Capture the cell that displays the provided text and extract its [X, Y] central coordinate. 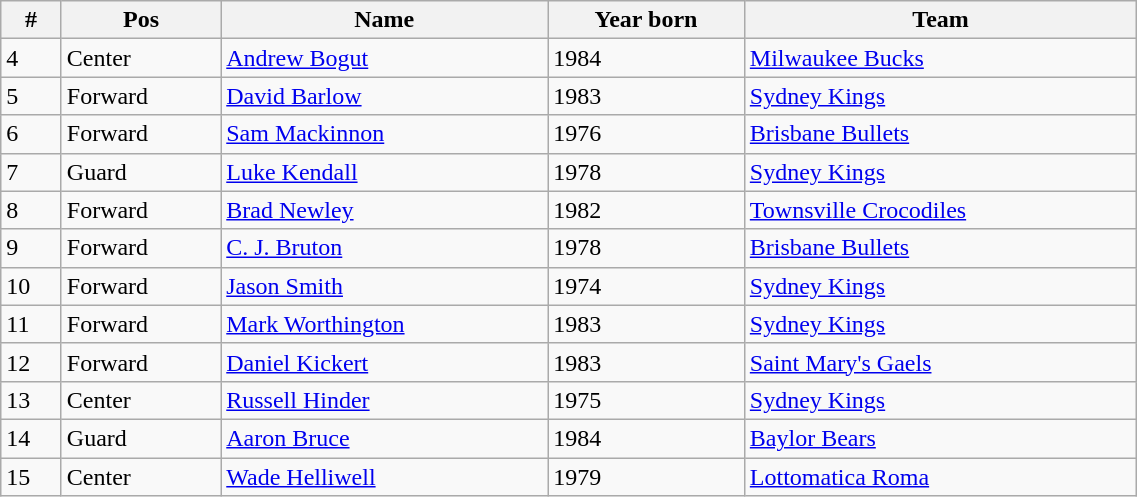
13 [32, 400]
15 [32, 477]
Sam Mackinnon [384, 134]
# [32, 20]
14 [32, 438]
Russell Hinder [384, 400]
Saint Mary's Gaels [940, 362]
8 [32, 210]
Townsville Crocodiles [940, 210]
6 [32, 134]
4 [32, 58]
Jason Smith [384, 286]
7 [32, 172]
C. J. Bruton [384, 248]
1976 [646, 134]
12 [32, 362]
Year born [646, 20]
10 [32, 286]
Aaron Bruce [384, 438]
1982 [646, 210]
Lottomatica Roma [940, 477]
Mark Worthington [384, 324]
Daniel Kickert [384, 362]
1979 [646, 477]
Milwaukee Bucks [940, 58]
David Barlow [384, 96]
Baylor Bears [940, 438]
9 [32, 248]
11 [32, 324]
1975 [646, 400]
Pos [140, 20]
5 [32, 96]
Team [940, 20]
Luke Kendall [384, 172]
Name [384, 20]
Brad Newley [384, 210]
Wade Helliwell [384, 477]
Andrew Bogut [384, 58]
1974 [646, 286]
